Find where the given text appears and provide that cell's center as [x, y] coordinate. 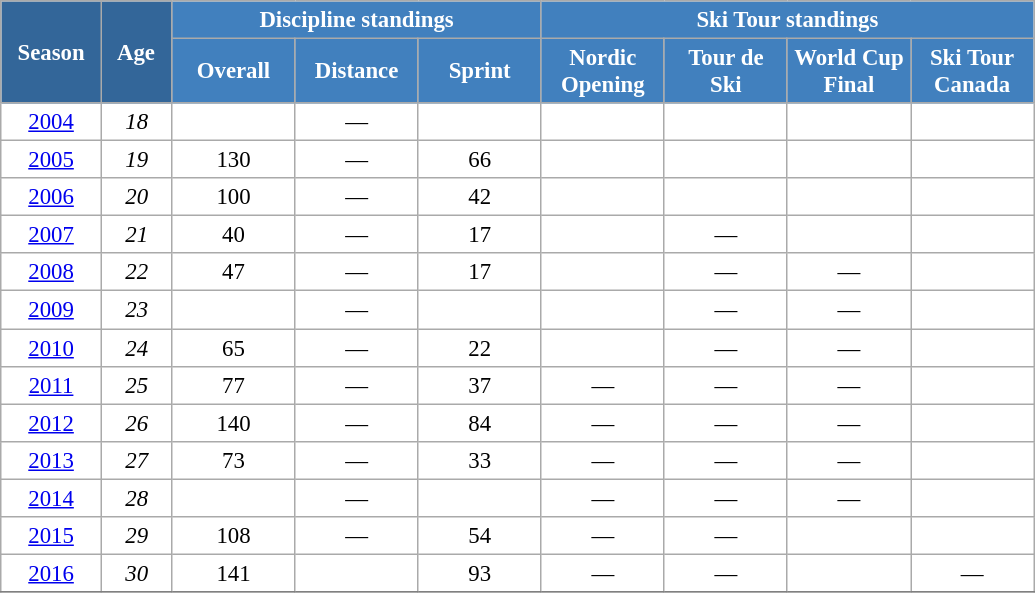
25 [136, 385]
130 [234, 160]
Ski TourCanada [972, 72]
21 [136, 235]
20 [136, 197]
100 [234, 197]
Tour deSki [726, 72]
23 [136, 310]
2009 [52, 310]
2014 [52, 498]
40 [234, 235]
19 [136, 160]
73 [234, 460]
2015 [52, 536]
Sprint [480, 72]
65 [234, 348]
Discipline standings [356, 20]
2006 [52, 197]
29 [136, 536]
28 [136, 498]
27 [136, 460]
30 [136, 573]
108 [234, 536]
42 [480, 197]
37 [480, 385]
2012 [52, 423]
77 [234, 385]
2005 [52, 160]
2007 [52, 235]
2010 [52, 348]
93 [480, 573]
66 [480, 160]
2008 [52, 273]
2004 [52, 122]
World CupFinal [848, 72]
Age [136, 52]
Distance [356, 72]
2011 [52, 385]
Season [52, 52]
Ski Tour standings [787, 20]
2016 [52, 573]
33 [480, 460]
141 [234, 573]
2013 [52, 460]
Overall [234, 72]
84 [480, 423]
18 [136, 122]
140 [234, 423]
24 [136, 348]
26 [136, 423]
47 [234, 273]
54 [480, 536]
NordicOpening [602, 72]
